Output the (X, Y) coordinate of the center of the cell containing the given text.  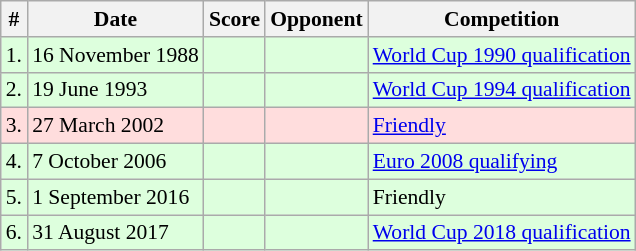
Score (234, 19)
1. (14, 55)
27 March 2002 (116, 126)
16 November 1988 (116, 55)
Competition (502, 19)
Euro 2008 qualifying (502, 162)
World Cup 1990 qualification (502, 55)
World Cup 1994 qualification (502, 90)
1 September 2016 (116, 197)
3. (14, 126)
2. (14, 90)
31 August 2017 (116, 233)
7 October 2006 (116, 162)
Date (116, 19)
5. (14, 197)
4. (14, 162)
Opponent (316, 19)
19 June 1993 (116, 90)
# (14, 19)
6. (14, 233)
World Cup 2018 qualification (502, 233)
